Extract the [x, y] coordinate from the center of the cell holding the provided text.  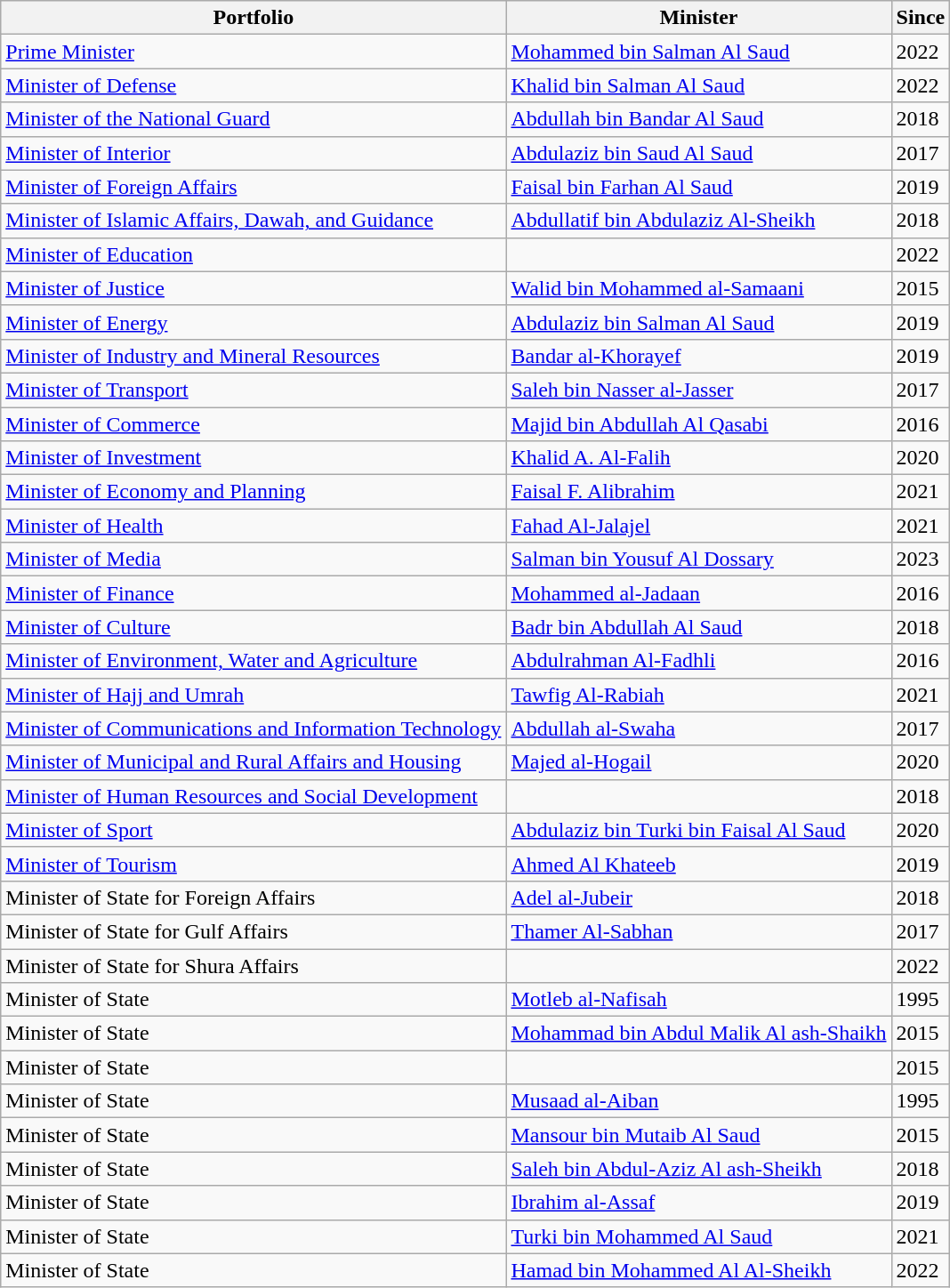
Minister of State for Shura Affairs [254, 965]
Minister of Foreign Affairs [254, 187]
Minister of Energy [254, 322]
Minister of Human Resources and Social Development [254, 796]
Minister [699, 18]
Minister of Environment, Water and Agriculture [254, 661]
Salman bin Yousuf Al Dossary [699, 559]
Minister of Finance [254, 593]
Musaad al-Aiban [699, 1101]
Minister of Tourism [254, 864]
Minister of Justice [254, 288]
Ahmed Al Khateeb [699, 864]
Minister of Interior [254, 153]
Prime Minister [254, 52]
Minister of Media [254, 559]
Abdulaziz bin Salman Al Saud [699, 322]
Faisal bin Farhan Al Saud [699, 187]
Minister of the National Guard [254, 119]
Minister of Communications and Information Technology [254, 729]
Fahad Al-Jalajel [699, 526]
Minister of State for Foreign Affairs [254, 898]
Abdullah bin Bandar Al Saud [699, 119]
Minister of Transport [254, 390]
Walid bin Mohammed al-Samaani [699, 288]
Mohammad bin Abdul Malik Al ash-Shaikh [699, 1034]
Majed al-Hogail [699, 762]
Mansour bin Mutaib Al Saud [699, 1135]
Ibrahim al-Assaf [699, 1203]
2023 [921, 559]
Minister of State for Gulf Affairs [254, 931]
Saleh bin Nasser al-Jasser [699, 390]
Minister of Culture [254, 627]
Minister of Investment [254, 458]
Since [921, 18]
Khalid A. Al-Falih [699, 458]
Minister of Health [254, 526]
Hamad bin Mohammed Al Al-Sheikh [699, 1270]
Thamer Al-Sabhan [699, 931]
Abdulaziz bin Turki bin Faisal Al Saud [699, 830]
Abdullatif bin Abdulaziz Al-Sheikh [699, 221]
Minister of Commerce [254, 424]
Motleb al-Nafisah [699, 1000]
Turki bin Mohammed Al Saud [699, 1236]
Abdullah al-Swaha [699, 729]
Minister of Economy and Planning [254, 492]
Minister of Sport [254, 830]
Badr bin Abdullah Al Saud [699, 627]
Faisal F. Alibrahim [699, 492]
Tawfig Al-Rabiah [699, 695]
Portfolio [254, 18]
Minister of Municipal and Rural Affairs and Housing [254, 762]
Saleh bin Abdul-Aziz Al ash-Sheikh [699, 1169]
Adel al-Jubeir [699, 898]
Majid bin Abdullah Al Qasabi [699, 424]
Khalid bin Salman Al Saud [699, 85]
Minister of Industry and Mineral Resources [254, 356]
Abdulaziz bin Saud Al Saud [699, 153]
Minister of Islamic Affairs, Dawah, and Guidance [254, 221]
Mohammed al-Jadaan [699, 593]
Mohammed bin Salman Al Saud [699, 52]
Minister of Hajj and Umrah [254, 695]
Minister of Education [254, 254]
Minister of Defense [254, 85]
Bandar al-Khorayef [699, 356]
Abdulrahman Al-Fadhli [699, 661]
